Output the [X, Y] coordinate of the center of the cell containing the given text.  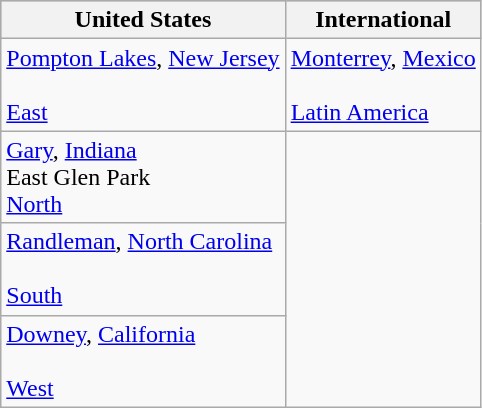
Monterrey, MexicoLatin America [383, 85]
Gary, IndianaEast Glen ParkNorth [143, 177]
United States [143, 20]
Downey, CaliforniaWest [143, 361]
Pompton Lakes, New JerseyEast [143, 85]
Randleman, North CarolinaSouth [143, 269]
International [383, 20]
